Return the [x, y] coordinate for the center point of the cell that contains the specified text.  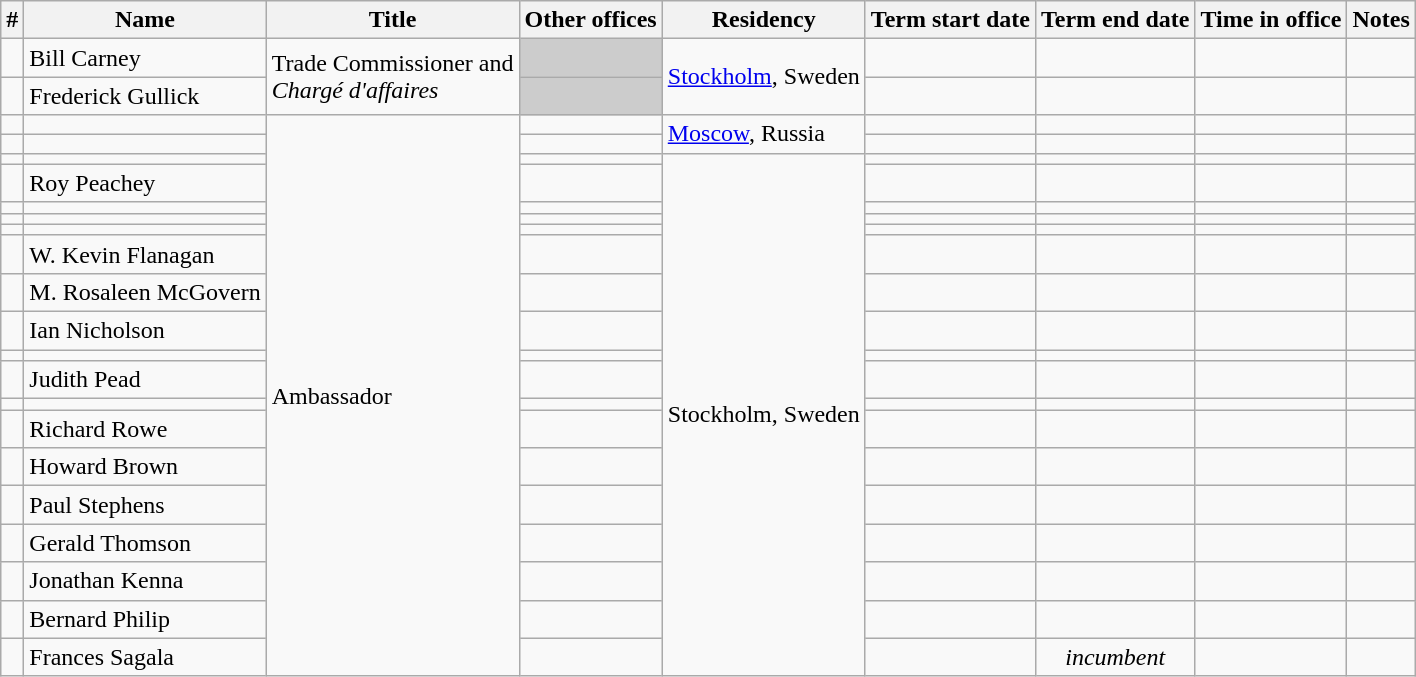
Residency [764, 20]
# [12, 20]
Title [392, 20]
Bill Carney [145, 58]
Notes [1381, 20]
Paul Stephens [145, 505]
Ambassador [392, 396]
Bernard Philip [145, 619]
Roy Peachey [145, 183]
Name [145, 20]
Trade Commissioner andChargé d'affaires [392, 77]
Gerald Thomson [145, 543]
Frances Sagala [145, 657]
incumbent [1115, 657]
W. Kevin Flanagan [145, 254]
Frederick Gullick [145, 96]
Term end date [1115, 20]
Moscow, Russia [764, 134]
Jonathan Kenna [145, 581]
Judith Pead [145, 380]
Ian Nicholson [145, 330]
M. Rosaleen McGovern [145, 292]
Richard Rowe [145, 429]
Other offices [590, 20]
Time in office [1271, 20]
Term start date [950, 20]
Howard Brown [145, 467]
